Return the [X, Y] coordinate for the center point of the cell that contains the specified text.  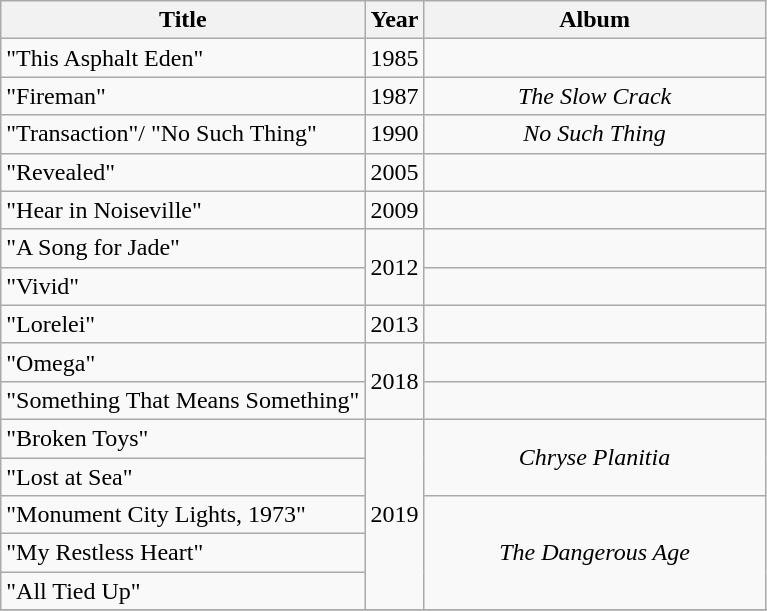
1990 [394, 134]
"Something That Means Something" [183, 400]
2018 [394, 381]
1987 [394, 96]
2013 [394, 324]
"A Song for Jade" [183, 248]
Year [394, 20]
"Revealed" [183, 172]
"Lorelei" [183, 324]
"All Tied Up" [183, 591]
"Hear in Noiseville" [183, 210]
1985 [394, 58]
"Lost at Sea" [183, 477]
"This Asphalt Eden" [183, 58]
2019 [394, 514]
Chryse Planitia [594, 457]
Album [594, 20]
The Dangerous Age [594, 553]
No Such Thing [594, 134]
"Vivid" [183, 286]
"Omega" [183, 362]
"Fireman" [183, 96]
"Monument City Lights, 1973" [183, 515]
"Transaction"/ "No Such Thing" [183, 134]
2005 [394, 172]
"My Restless Heart" [183, 553]
2009 [394, 210]
Title [183, 20]
The Slow Crack [594, 96]
2012 [394, 267]
"Broken Toys" [183, 438]
